Detect which cell encompasses the target text, then output its (X, Y) center coordinate. 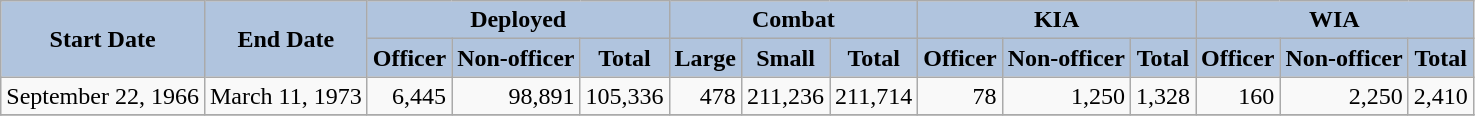
1,250 (1066, 96)
Large (705, 58)
End Date (286, 39)
6,445 (409, 96)
1,328 (1162, 96)
78 (960, 96)
Combat (794, 20)
160 (1238, 96)
September 22, 1966 (103, 96)
211,714 (874, 96)
98,891 (516, 96)
WIA (1335, 20)
Small (785, 58)
Start Date (103, 39)
2,410 (1440, 96)
March 11, 1973 (286, 96)
2,250 (1344, 96)
Deployed (518, 20)
105,336 (624, 96)
KIA (1057, 20)
211,236 (785, 96)
478 (705, 96)
